Scan for the cell matching the given text and deliver its (x, y) coordinate at center. 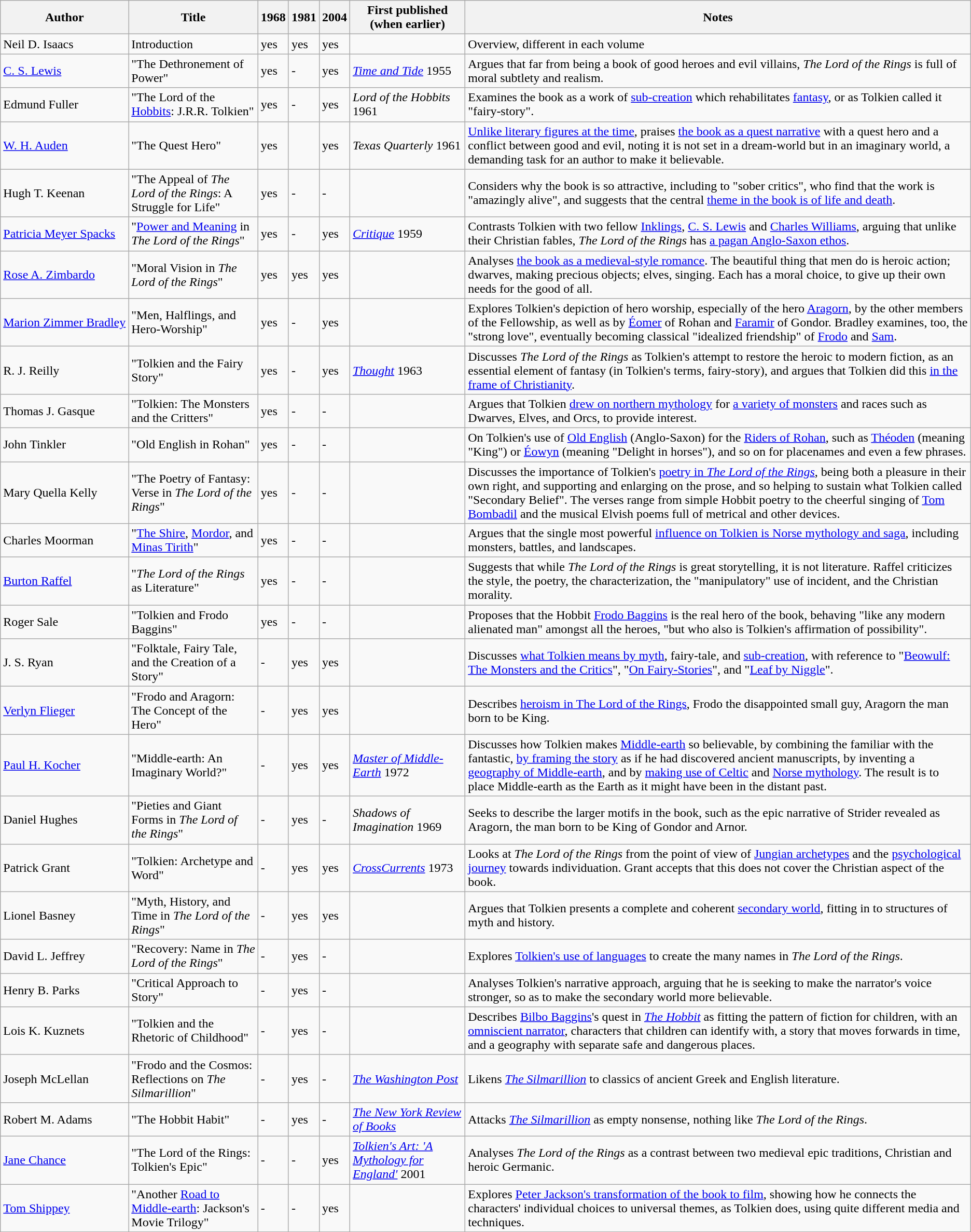
"The Lord of the Rings as Literature" (193, 581)
David L. Jeffrey (64, 956)
1968 (273, 18)
Rose A. Zimbardo (64, 275)
J. S. Ryan (64, 663)
Argues that Tolkien presents a complete and coherent secondary world, fitting in to structures of myth and history. (718, 915)
Examines the book as a work of sub-creation which rehabilitates fantasy, or as Tolkien called it "fairy-story". (718, 105)
"Another Road to Middle-earth: Jackson's Movie Trilogy" (193, 1208)
Hugh T. Keenan (64, 193)
Robert M. Adams (64, 1119)
"The Lord of the Rings: Tolkien's Epic" (193, 1160)
"The Lord of the Hobbits: J.R.R. Tolkien" (193, 105)
Critique 1959 (407, 234)
Thought 1963 (407, 370)
Henry B. Parks (64, 990)
Argues that far from being a book of good heroes and evil villains, The Lord of the Rings is full of moral subtlety and realism. (718, 71)
Edmund Fuller (64, 105)
"Men, Halflings, and Hero-Worship" (193, 322)
Texas Quarterly 1961 (407, 145)
"Moral Vision in The Lord of the Rings" (193, 275)
Master of Middle-Earth 1972 (407, 765)
Verlyn Flieger (64, 710)
"The Quest Hero" (193, 145)
"Recovery: Name in The Lord of the Rings" (193, 956)
Likens The Silmarillion to classics of ancient Greek and English literature. (718, 1078)
Author (64, 18)
Attacks The Silmarillion as empty nonsense, nothing like The Lord of the Rings. (718, 1119)
"The Dethronement of Power" (193, 71)
"Frodo and Aragorn: The Concept of the Hero" (193, 710)
First published(when earlier) (407, 18)
"Tolkien: The Monsters and the Critters" (193, 411)
"Tolkien: Archetype and Word" (193, 868)
"Tolkien and the Fairy Story" (193, 370)
Lord of the Hobbits 1961 (407, 105)
Describes heroism in The Lord of the Rings, Frodo the disappointed small guy, Aragorn the man born to be King. (718, 710)
"Tolkien and the Rhetoric of Childhood" (193, 1031)
Introduction (193, 44)
Marion Zimmer Bradley (64, 322)
"The Poetry of Fantasy: Verse in The Lord of the Rings" (193, 493)
"Tolkien and Frodo Baggins" (193, 622)
CrossCurrents 1973 (407, 868)
"Middle-earth: An Imaginary World?" (193, 765)
Paul H. Kocher (64, 765)
C. S. Lewis (64, 71)
Tolkien's Art: 'A Mythology for England' 2001 (407, 1160)
Neil D. Isaacs (64, 44)
"Old English in Rohan" (193, 444)
Charles Moorman (64, 541)
Mary Quella Kelly (64, 493)
Joseph McLellan (64, 1078)
"Critical Approach to Story" (193, 990)
"Power and Meaning in The Lord of the Rings" (193, 234)
"The Hobbit Habit" (193, 1119)
Thomas J. Gasque (64, 411)
"The Shire, Mordor, and Minas Tirith" (193, 541)
Patrick Grant (64, 868)
The New York Review of Books (407, 1119)
Title (193, 18)
"Pieties and Giant Forms in The Lord of the Rings" (193, 820)
Time and Tide 1955 (407, 71)
Tom Shippey (64, 1208)
"Myth, History, and Time in The Lord of the Rings" (193, 915)
Overview, different in each volume (718, 44)
The Washington Post (407, 1078)
Jane Chance (64, 1160)
Analyses The Lord of the Rings as a contrast between two medieval epic traditions, Christian and heroic Germanic. (718, 1160)
Roger Sale (64, 622)
Burton Raffel (64, 581)
"Frodo and the Cosmos: Reflections on The Silmarillion" (193, 1078)
Lionel Basney (64, 915)
Notes (718, 18)
1981 (304, 18)
W. H. Auden (64, 145)
"Folktale, Fairy Tale, and the Creation of a Story" (193, 663)
John Tinkler (64, 444)
Shadows of Imagination 1969 (407, 820)
"The Appeal of The Lord of the Rings: A Struggle for Life" (193, 193)
Explores Tolkien's use of languages to create the many names in The Lord of the Rings. (718, 956)
Argues that the single most powerful influence on Tolkien is Norse mythology and saga, including monsters, battles, and landscapes. (718, 541)
Argues that Tolkien drew on northern mythology for a variety of monsters and races such as Dwarves, Elves, and Orcs, to provide interest. (718, 411)
2004 (334, 18)
Daniel Hughes (64, 820)
Lois K. Kuznets (64, 1031)
R. J. Reilly (64, 370)
Patricia Meyer Spacks (64, 234)
